Return [X, Y] of the center of cell containing provided text 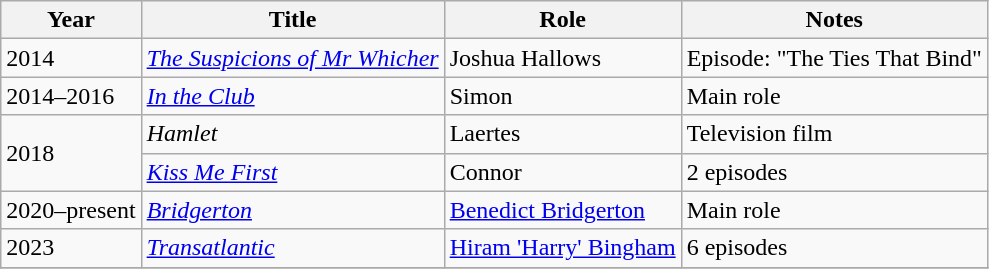
Role [562, 20]
2014 [71, 58]
Kiss Me First [292, 172]
Simon [562, 96]
Episode: "The Ties That Bind" [834, 58]
Hiram 'Harry' Bingham [562, 248]
2014–2016 [71, 96]
2020–present [71, 210]
In the Club [292, 96]
Bridgerton [292, 210]
Television film [834, 134]
2 episodes [834, 172]
Joshua Hallows [562, 58]
2023 [71, 248]
Benedict Bridgerton [562, 210]
2018 [71, 153]
Transatlantic [292, 248]
Laertes [562, 134]
Notes [834, 20]
Hamlet [292, 134]
Year [71, 20]
Connor [562, 172]
6 episodes [834, 248]
The Suspicions of Mr Whicher [292, 58]
Title [292, 20]
